Output the [X, Y] coordinate of the center of the cell containing the given text.  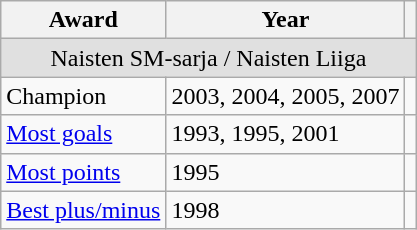
Naisten SM-sarja / Naisten Liiga [208, 58]
Most points [84, 172]
1995 [286, 172]
1993, 1995, 2001 [286, 134]
2003, 2004, 2005, 2007 [286, 96]
Best plus/minus [84, 210]
Year [286, 20]
Award [84, 20]
Champion [84, 96]
Most goals [84, 134]
1998 [286, 210]
